Search for the cell housing the specified text and yield its [x, y] center coordinate. 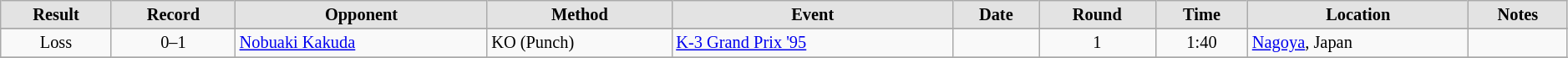
Opponent [362, 14]
KO (Punch) [580, 43]
Record [173, 14]
Nobuaki Kakuda [362, 43]
0–1 [173, 43]
Method [580, 14]
Event [812, 14]
Time [1201, 14]
Date [996, 14]
Round [1098, 14]
K-3 Grand Prix '95 [812, 43]
Result [56, 14]
1:40 [1201, 43]
Location [1358, 14]
1 [1098, 43]
Loss [56, 43]
Nagoya, Japan [1358, 43]
Notes [1519, 14]
